Pinpoint the cell where the given text exists, returning its (x, y) midpoint coordinate. 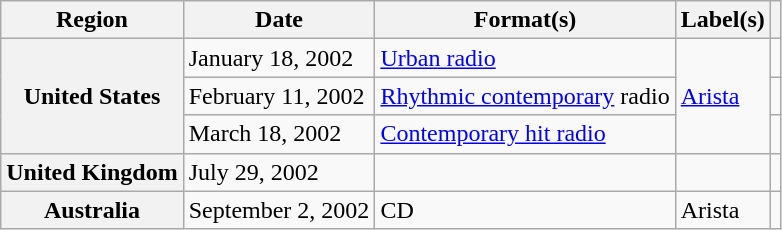
Label(s) (722, 20)
March 18, 2002 (279, 134)
July 29, 2002 (279, 172)
Australia (92, 210)
Date (279, 20)
Rhythmic contemporary radio (525, 96)
CD (525, 210)
Region (92, 20)
United States (92, 96)
September 2, 2002 (279, 210)
February 11, 2002 (279, 96)
Urban radio (525, 58)
Format(s) (525, 20)
January 18, 2002 (279, 58)
Contemporary hit radio (525, 134)
United Kingdom (92, 172)
